Locate the cell with the specified text and output its [x, y] center coordinate. 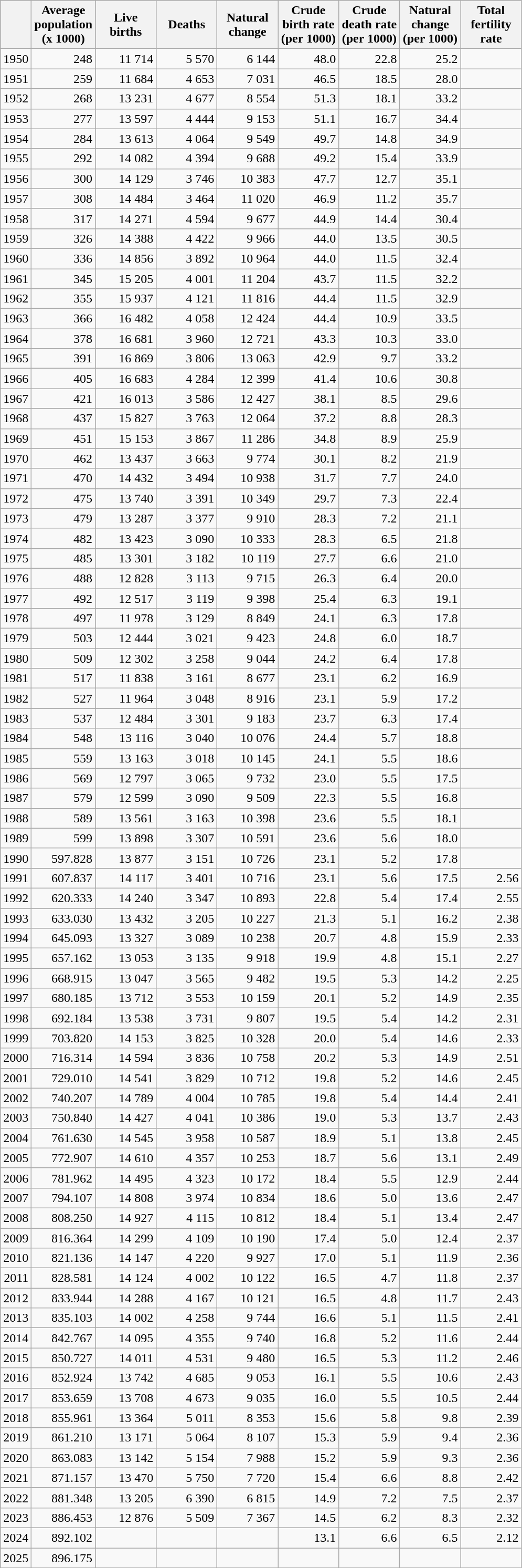
15.6 [308, 1418]
1961 [16, 279]
9 918 [248, 958]
14 002 [126, 1318]
2.32 [491, 1518]
16 869 [126, 359]
10 591 [248, 838]
34.4 [430, 119]
6 390 [187, 1498]
5.7 [369, 738]
41.4 [308, 379]
4 355 [187, 1338]
13 142 [126, 1458]
43.3 [308, 339]
517 [63, 678]
2024 [16, 1538]
3 565 [187, 978]
1962 [16, 299]
4 444 [187, 119]
2.56 [491, 878]
8 849 [248, 619]
852.924 [63, 1378]
2011 [16, 1278]
2.49 [491, 1158]
9 398 [248, 598]
3 553 [187, 998]
1993 [16, 918]
1972 [16, 498]
14 432 [126, 478]
4.7 [369, 1278]
5 011 [187, 1418]
3 205 [187, 918]
10 190 [248, 1238]
51.1 [308, 119]
10.9 [369, 319]
Crude birth rate (per 1000) [308, 25]
3 065 [187, 778]
20.2 [308, 1058]
4 220 [187, 1258]
620.333 [63, 898]
12.4 [430, 1238]
12 064 [248, 419]
14 427 [126, 1118]
10 383 [248, 179]
30.4 [430, 218]
10 172 [248, 1178]
2004 [16, 1138]
9 740 [248, 1338]
13.7 [430, 1118]
35.7 [430, 198]
13 877 [126, 858]
740.207 [63, 1098]
11 684 [126, 79]
14 545 [126, 1138]
21.8 [430, 538]
16 683 [126, 379]
14 288 [126, 1298]
4 394 [187, 159]
5 509 [187, 1518]
26.3 [308, 578]
13 205 [126, 1498]
25.4 [308, 598]
14 082 [126, 159]
13 171 [126, 1438]
1984 [16, 738]
3 018 [187, 758]
13.8 [430, 1138]
10 893 [248, 898]
4 685 [187, 1378]
16.9 [430, 678]
13 613 [126, 139]
Crude death rate (per 1000) [369, 25]
2012 [16, 1298]
1986 [16, 778]
12 828 [126, 578]
3 867 [187, 438]
3 377 [187, 518]
5 750 [187, 1478]
3 829 [187, 1078]
13 740 [126, 498]
292 [63, 159]
18.8 [430, 738]
3 113 [187, 578]
34.8 [308, 438]
437 [63, 419]
9 509 [248, 798]
808.250 [63, 1218]
855.961 [63, 1418]
300 [63, 179]
8 353 [248, 1418]
1990 [16, 858]
3 836 [187, 1058]
589 [63, 818]
21.0 [430, 558]
2003 [16, 1118]
8 554 [248, 99]
48.0 [308, 59]
14 856 [126, 258]
391 [63, 359]
44.9 [308, 218]
599 [63, 838]
14 388 [126, 238]
2.42 [491, 1478]
761.630 [63, 1138]
13.4 [430, 1218]
268 [63, 99]
3 746 [187, 179]
12 444 [126, 639]
14.5 [308, 1518]
25.2 [430, 59]
10 122 [248, 1278]
10 145 [248, 758]
13 231 [126, 99]
2021 [16, 1478]
716.314 [63, 1058]
29.7 [308, 498]
3 494 [187, 478]
2001 [16, 1078]
1955 [16, 159]
421 [63, 399]
10 076 [248, 738]
326 [63, 238]
4 064 [187, 139]
19.9 [308, 958]
15 205 [126, 279]
9 677 [248, 218]
4 002 [187, 1278]
13 423 [126, 538]
19.0 [308, 1118]
13 597 [126, 119]
3 391 [187, 498]
10.5 [430, 1398]
4 121 [187, 299]
2014 [16, 1338]
13 047 [126, 978]
10 812 [248, 1218]
3 825 [187, 1038]
3 892 [187, 258]
657.162 [63, 958]
25.9 [430, 438]
703.820 [63, 1038]
645.093 [63, 938]
1969 [16, 438]
470 [63, 478]
2005 [16, 1158]
24.2 [308, 658]
9 688 [248, 159]
10 253 [248, 1158]
Natural change [248, 25]
4 422 [187, 238]
13.6 [430, 1198]
3 663 [187, 458]
9 774 [248, 458]
3 021 [187, 639]
3 586 [187, 399]
1953 [16, 119]
15.3 [308, 1438]
24.4 [308, 738]
2019 [16, 1438]
27.7 [308, 558]
15.9 [430, 938]
20.7 [308, 938]
9 183 [248, 718]
892.102 [63, 1538]
597.828 [63, 858]
14 095 [126, 1338]
30.8 [430, 379]
14 271 [126, 218]
1983 [16, 718]
9 044 [248, 658]
32.2 [430, 279]
10 834 [248, 1198]
1982 [16, 698]
14 124 [126, 1278]
10 712 [248, 1078]
1966 [16, 379]
2.27 [491, 958]
462 [63, 458]
1952 [16, 99]
Average population (x 1000) [63, 25]
29.6 [430, 399]
833.944 [63, 1298]
9 480 [248, 1358]
1985 [16, 758]
9.7 [369, 359]
3 974 [187, 1198]
18.9 [308, 1138]
3 806 [187, 359]
569 [63, 778]
30.1 [308, 458]
10 938 [248, 478]
607.837 [63, 878]
3 089 [187, 938]
886.453 [63, 1518]
13 538 [126, 1018]
5 154 [187, 1458]
13 327 [126, 938]
12.7 [369, 179]
1957 [16, 198]
492 [63, 598]
10 119 [248, 558]
6.0 [369, 639]
4 258 [187, 1318]
4 001 [187, 279]
355 [63, 299]
9 035 [248, 1398]
1958 [16, 218]
3 401 [187, 878]
1981 [16, 678]
2.51 [491, 1058]
4 653 [187, 79]
871.157 [63, 1478]
3 301 [187, 718]
13.5 [369, 238]
14 011 [126, 1358]
4 041 [187, 1118]
35.1 [430, 179]
1973 [16, 518]
2007 [16, 1198]
14.8 [369, 139]
1960 [16, 258]
43.7 [308, 279]
405 [63, 379]
22.4 [430, 498]
Total fertility rate [491, 25]
11 714 [126, 59]
1995 [16, 958]
9 807 [248, 1018]
2002 [16, 1098]
10 349 [248, 498]
3 161 [187, 678]
10 159 [248, 998]
8.3 [430, 1518]
3 258 [187, 658]
2.38 [491, 918]
9 715 [248, 578]
633.030 [63, 918]
18.5 [369, 79]
1979 [16, 639]
11 978 [126, 619]
23.7 [308, 718]
2008 [16, 1218]
12 399 [248, 379]
2018 [16, 1418]
8 107 [248, 1438]
2017 [16, 1398]
2.12 [491, 1538]
1951 [16, 79]
2.35 [491, 998]
3 464 [187, 198]
14 594 [126, 1058]
772.907 [63, 1158]
5.8 [369, 1418]
3 151 [187, 858]
12 427 [248, 399]
14 789 [126, 1098]
284 [63, 139]
509 [63, 658]
22.3 [308, 798]
2009 [16, 1238]
28.0 [430, 79]
13 163 [126, 758]
317 [63, 218]
1965 [16, 359]
16.6 [308, 1318]
277 [63, 119]
9 153 [248, 119]
2020 [16, 1458]
15.1 [430, 958]
9 053 [248, 1378]
46.9 [308, 198]
14 610 [126, 1158]
2013 [16, 1318]
31.7 [308, 478]
3 307 [187, 838]
10 758 [248, 1058]
11 838 [126, 678]
14 541 [126, 1078]
6 815 [248, 1498]
5 570 [187, 59]
1987 [16, 798]
6 144 [248, 59]
503 [63, 639]
1980 [16, 658]
7 988 [248, 1458]
34.9 [430, 139]
16.1 [308, 1378]
850.727 [63, 1358]
9 910 [248, 518]
345 [63, 279]
10 328 [248, 1038]
4 004 [187, 1098]
11.7 [430, 1298]
12 721 [248, 339]
Live births [126, 25]
2010 [16, 1258]
2.46 [491, 1358]
21.3 [308, 918]
835.103 [63, 1318]
3 129 [187, 619]
4 058 [187, 319]
1954 [16, 139]
4 115 [187, 1218]
548 [63, 738]
10 121 [248, 1298]
13 053 [126, 958]
46.5 [308, 79]
13 287 [126, 518]
8.9 [369, 438]
9 549 [248, 139]
4 109 [187, 1238]
12 517 [126, 598]
33.9 [430, 159]
579 [63, 798]
1971 [16, 478]
10 587 [248, 1138]
13 437 [126, 458]
11 816 [248, 299]
750.840 [63, 1118]
2016 [16, 1378]
10 333 [248, 538]
2015 [16, 1358]
11.8 [430, 1278]
692.184 [63, 1018]
9 732 [248, 778]
4 673 [187, 1398]
881.348 [63, 1498]
485 [63, 558]
13 712 [126, 998]
Deaths [187, 25]
1964 [16, 339]
Natural change (per 1000) [430, 25]
9 482 [248, 978]
15 153 [126, 438]
4 323 [187, 1178]
4 677 [187, 99]
729.010 [63, 1078]
816.364 [63, 1238]
2.31 [491, 1018]
9.4 [430, 1438]
13 742 [126, 1378]
16 482 [126, 319]
49.7 [308, 139]
1975 [16, 558]
1988 [16, 818]
21.1 [430, 518]
8 916 [248, 698]
8.2 [369, 458]
248 [63, 59]
497 [63, 619]
49.2 [308, 159]
1992 [16, 898]
1999 [16, 1038]
1994 [16, 938]
1976 [16, 578]
4 167 [187, 1298]
13 432 [126, 918]
308 [63, 198]
32.4 [430, 258]
23.0 [308, 778]
7.3 [369, 498]
17.2 [430, 698]
1996 [16, 978]
668.915 [63, 978]
11 286 [248, 438]
7 367 [248, 1518]
13 708 [126, 1398]
14 495 [126, 1178]
863.083 [63, 1458]
259 [63, 79]
4 531 [187, 1358]
828.581 [63, 1278]
2.55 [491, 898]
2022 [16, 1498]
861.210 [63, 1438]
1968 [16, 419]
20.1 [308, 998]
11 204 [248, 279]
7 720 [248, 1478]
15 827 [126, 419]
47.7 [308, 179]
3 731 [187, 1018]
680.185 [63, 998]
366 [63, 319]
4 594 [187, 218]
1989 [16, 838]
13 116 [126, 738]
15.2 [308, 1458]
24.0 [430, 478]
3 763 [187, 419]
7.7 [369, 478]
16 013 [126, 399]
378 [63, 339]
13 364 [126, 1418]
2023 [16, 1518]
10 386 [248, 1118]
33.0 [430, 339]
1978 [16, 619]
3 958 [187, 1138]
1950 [16, 59]
11.9 [430, 1258]
13 063 [248, 359]
13 301 [126, 558]
14 153 [126, 1038]
1997 [16, 998]
1974 [16, 538]
853.659 [63, 1398]
9 744 [248, 1318]
1970 [16, 458]
488 [63, 578]
1956 [16, 179]
37.2 [308, 419]
13 470 [126, 1478]
13 898 [126, 838]
30.5 [430, 238]
10 227 [248, 918]
1998 [16, 1018]
13 561 [126, 818]
451 [63, 438]
475 [63, 498]
9 966 [248, 238]
14 808 [126, 1198]
8.5 [369, 399]
10 716 [248, 878]
3 182 [187, 558]
19.1 [430, 598]
14 299 [126, 1238]
16.7 [369, 119]
3 040 [187, 738]
32.9 [430, 299]
16 681 [126, 339]
7.5 [430, 1498]
3 048 [187, 698]
12 876 [126, 1518]
9.3 [430, 1458]
537 [63, 718]
7 031 [248, 79]
5 064 [187, 1438]
1991 [16, 878]
3 347 [187, 898]
3 135 [187, 958]
12 302 [126, 658]
12 599 [126, 798]
482 [63, 538]
16.2 [430, 918]
12 424 [248, 319]
11.6 [430, 1338]
4 357 [187, 1158]
10 785 [248, 1098]
11 964 [126, 698]
10.3 [369, 339]
896.175 [63, 1558]
3 163 [187, 818]
336 [63, 258]
11 020 [248, 198]
2.39 [491, 1418]
9 927 [248, 1258]
42.9 [308, 359]
51.3 [308, 99]
527 [63, 698]
781.962 [63, 1178]
10 398 [248, 818]
2025 [16, 1558]
12 484 [126, 718]
479 [63, 518]
821.136 [63, 1258]
14 927 [126, 1218]
17.0 [308, 1258]
16.0 [308, 1398]
14 147 [126, 1258]
9 423 [248, 639]
38.1 [308, 399]
12.9 [430, 1178]
24.8 [308, 639]
14 484 [126, 198]
2000 [16, 1058]
21.9 [430, 458]
1967 [16, 399]
3 119 [187, 598]
8 677 [248, 678]
1959 [16, 238]
10 238 [248, 938]
2006 [16, 1178]
10 964 [248, 258]
33.5 [430, 319]
1963 [16, 319]
794.107 [63, 1198]
12 797 [126, 778]
559 [63, 758]
15 937 [126, 299]
1977 [16, 598]
14 117 [126, 878]
10 726 [248, 858]
2.25 [491, 978]
3 960 [187, 339]
842.767 [63, 1338]
18.0 [430, 838]
14 129 [126, 179]
4 284 [187, 379]
14 240 [126, 898]
9.8 [430, 1418]
